Find where the given text appears and provide that cell's center as [X, Y] coordinate. 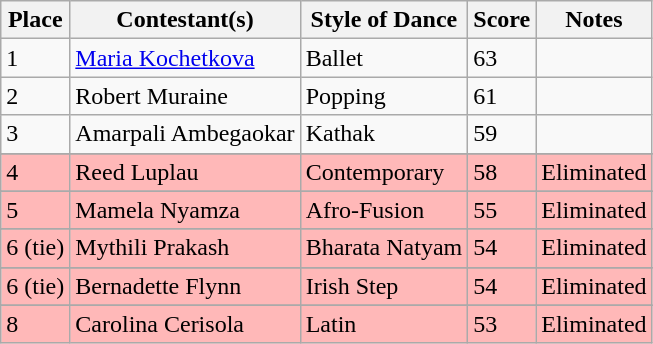
4 [36, 172]
Maria Kochetkova [185, 58]
Amarpali Ambegaokar [185, 134]
Mamela Nyamza [185, 210]
Robert Muraine [185, 96]
8 [36, 324]
Place [36, 20]
1 [36, 58]
5 [36, 210]
Contestant(s) [185, 20]
Contemporary [384, 172]
Irish Step [384, 286]
58 [502, 172]
Popping [384, 96]
2 [36, 96]
Latin [384, 324]
Afro-Fusion [384, 210]
Carolina Cerisola [185, 324]
53 [502, 324]
Ballet [384, 58]
Style of Dance [384, 20]
59 [502, 134]
63 [502, 58]
3 [36, 134]
Bharata Natyam [384, 248]
55 [502, 210]
Notes [594, 20]
Kathak [384, 134]
Score [502, 20]
Reed Luplau [185, 172]
Bernadette Flynn [185, 286]
Mythili Prakash [185, 248]
61 [502, 96]
